Return the [x, y] coordinate for the center point of the cell that contains the specified text.  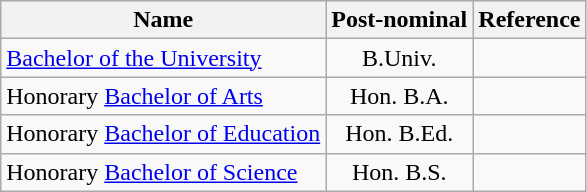
Hon. B.A. [400, 96]
B.Univ. [400, 58]
Hon. B.Ed. [400, 134]
Honorary Bachelor of Arts [164, 96]
Reference [530, 20]
Honorary Bachelor of Science [164, 172]
Name [164, 20]
Post-nominal [400, 20]
Hon. B.S. [400, 172]
Bachelor of the University [164, 58]
Honorary Bachelor of Education [164, 134]
